Scan for the cell matching the given text and deliver its [X, Y] coordinate at center. 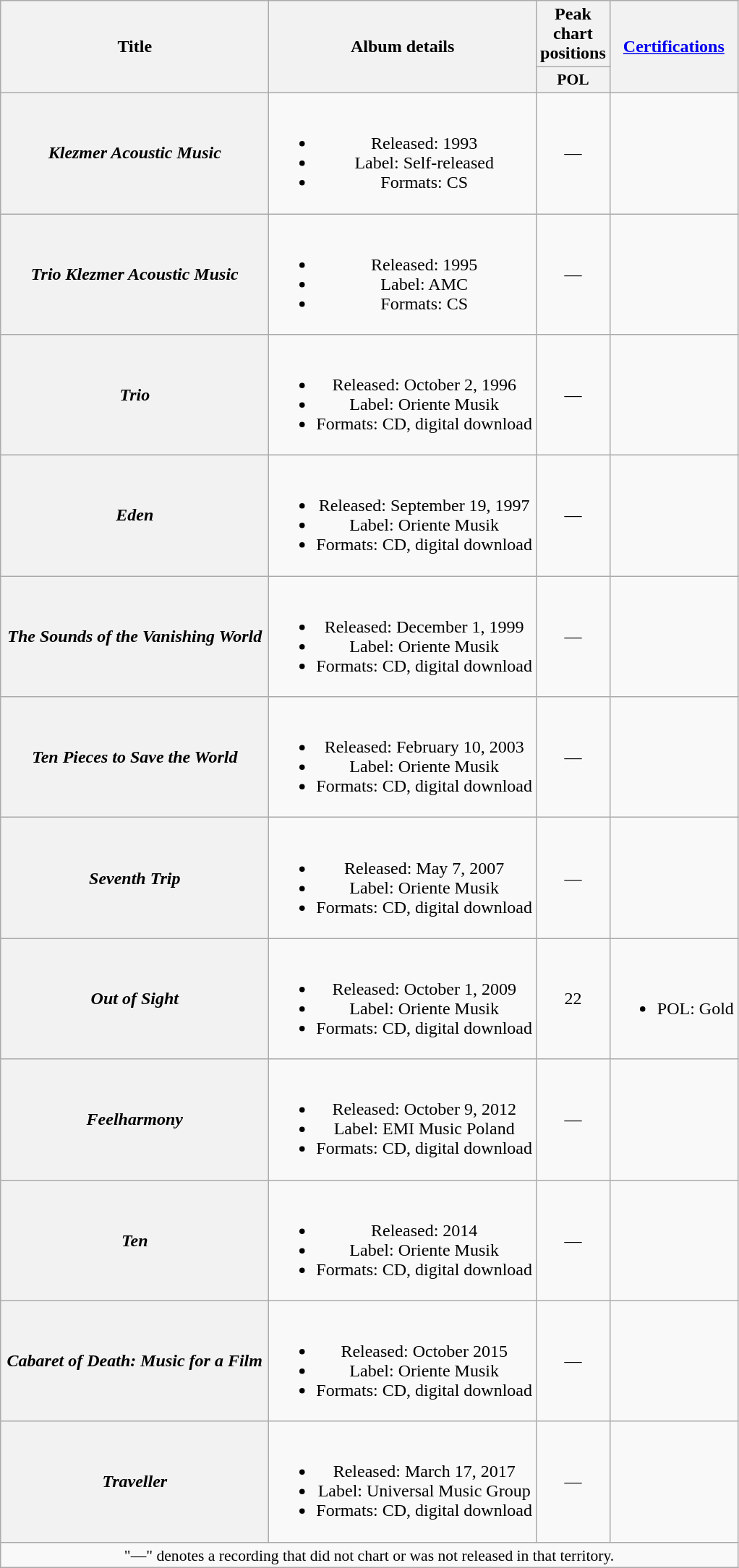
Seventh Trip [134, 878]
Ten Pieces to Save the World [134, 758]
Klezmer Acoustic Music [134, 153]
Released: October 2015Label: Oriente MusikFormats: CD, digital download [403, 1361]
"—" denotes a recording that did not chart or was not released in that territory. [369, 1555]
Ten [134, 1241]
Album details [403, 47]
Feelharmony [134, 1119]
POL [573, 80]
Released: May 7, 2007Label: Oriente MusikFormats: CD, digital download [403, 878]
Released: October 2, 1996Label: Oriente MusikFormats: CD, digital download [403, 395]
22 [573, 999]
Released: 1993Label: Self-releasedFormats: CS [403, 153]
Released: 2014Label: Oriente MusikFormats: CD, digital download [403, 1241]
The Sounds of the Vanishing World [134, 636]
Trio [134, 395]
Cabaret of Death: Music for a Film [134, 1361]
Released: December 1, 1999Label: Oriente MusikFormats: CD, digital download [403, 636]
Released: October 1, 2009Label: Oriente MusikFormats: CD, digital download [403, 999]
Out of Sight [134, 999]
Trio Klezmer Acoustic Music [134, 275]
Released: 1995Label: AMCFormats: CS [403, 275]
Released: September 19, 1997Label: Oriente MusikFormats: CD, digital download [403, 516]
Certifications [674, 47]
Released: February 10, 2003Label: Oriente MusikFormats: CD, digital download [403, 758]
Released: October 9, 2012Label: EMI Music PolandFormats: CD, digital download [403, 1119]
Eden [134, 516]
Peak chart positions [573, 34]
Title [134, 47]
Traveller [134, 1482]
Released: March 17, 2017Label: Universal Music GroupFormats: CD, digital download [403, 1482]
POL: Gold [674, 999]
